Return the (X, Y) coordinate for the center point of the cell that contains the specified text.  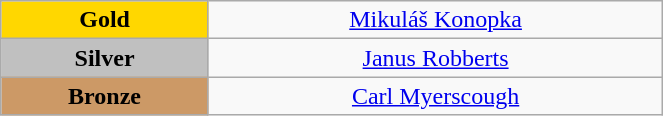
Janus Robberts (435, 58)
Bronze (105, 96)
Mikuláš Konopka (435, 20)
Carl Myerscough (435, 96)
Gold (105, 20)
Silver (105, 58)
